For the text-containing cell, return its midpoint in [x, y] coordinate format. 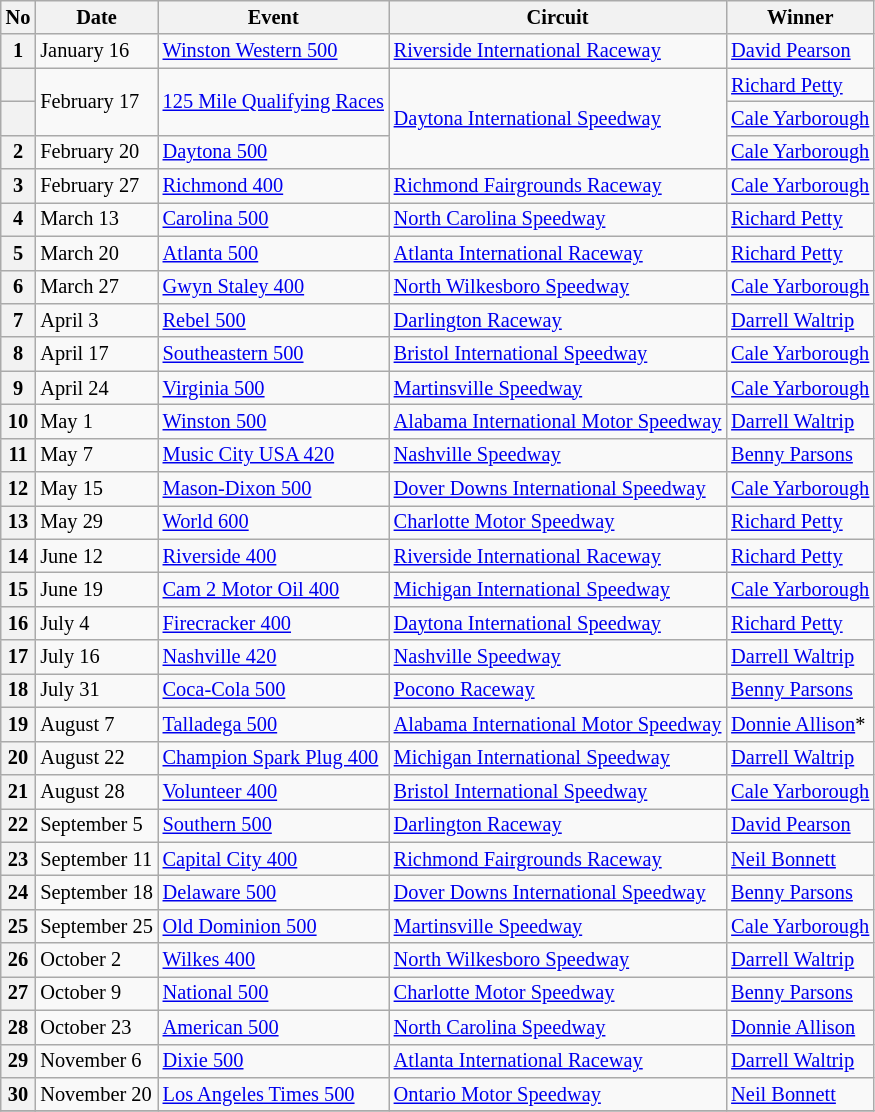
Capital City 400 [274, 859]
Riverside 400 [274, 556]
Virginia 500 [274, 388]
20 [18, 758]
6 [18, 287]
Circuit [558, 17]
Ontario Motor Speedway [558, 1094]
2 [18, 152]
Winston 500 [274, 421]
Cam 2 Motor Oil 400 [274, 589]
8 [18, 354]
May 7 [96, 455]
18 [18, 690]
February 27 [96, 186]
May 29 [96, 522]
23 [18, 859]
October 23 [96, 1027]
No [18, 17]
June 12 [96, 556]
Dixie 500 [274, 1061]
Southeastern 500 [274, 354]
3 [18, 186]
Music City USA 420 [274, 455]
Firecracker 400 [274, 623]
Donnie Allison [800, 1027]
30 [18, 1094]
Rebel 500 [274, 320]
16 [18, 623]
Southern 500 [274, 825]
May 15 [96, 489]
Richmond 400 [274, 186]
September 18 [96, 892]
10 [18, 421]
National 500 [274, 993]
Talladega 500 [274, 724]
125 Mile Qualifying Races [274, 102]
Nashville 420 [274, 657]
July 4 [96, 623]
Winner [800, 17]
9 [18, 388]
28 [18, 1027]
Winston Western 500 [274, 51]
Los Angeles Times 500 [274, 1094]
February 20 [96, 152]
13 [18, 522]
July 31 [96, 690]
12 [18, 489]
Carolina 500 [274, 219]
24 [18, 892]
March 27 [96, 287]
September 25 [96, 926]
Champion Spark Plug 400 [274, 758]
March 13 [96, 219]
June 19 [96, 589]
19 [18, 724]
November 20 [96, 1094]
April 24 [96, 388]
Gwyn Staley 400 [274, 287]
July 16 [96, 657]
17 [18, 657]
January 16 [96, 51]
Donnie Allison* [800, 724]
Old Dominion 500 [274, 926]
29 [18, 1061]
22 [18, 825]
11 [18, 455]
Mason-Dixon 500 [274, 489]
Event [274, 17]
4 [18, 219]
April 17 [96, 354]
August 7 [96, 724]
5 [18, 253]
1 [18, 51]
25 [18, 926]
27 [18, 993]
September 5 [96, 825]
Atlanta 500 [274, 253]
Coca-Cola 500 [274, 690]
World 600 [274, 522]
Delaware 500 [274, 892]
October 2 [96, 960]
Date [96, 17]
May 1 [96, 421]
14 [18, 556]
Daytona 500 [274, 152]
October 9 [96, 993]
November 6 [96, 1061]
7 [18, 320]
April 3 [96, 320]
15 [18, 589]
September 11 [96, 859]
Wilkes 400 [274, 960]
21 [18, 791]
August 22 [96, 758]
March 20 [96, 253]
Volunteer 400 [274, 791]
February 17 [96, 102]
26 [18, 960]
August 28 [96, 791]
American 500 [274, 1027]
Pocono Raceway [558, 690]
